Provide the [X, Y] coordinate of the cell's center where the given text is located.  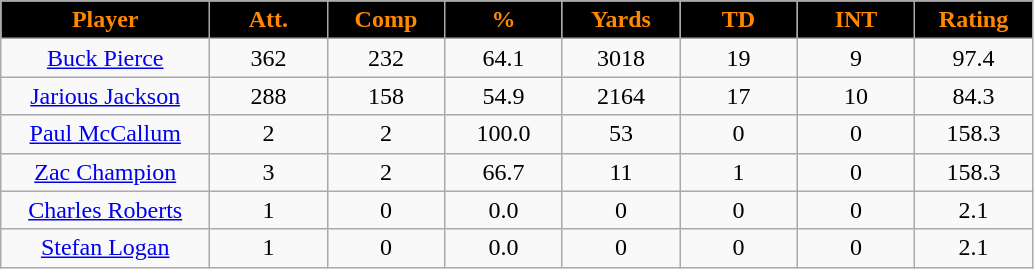
53 [621, 134]
TD [739, 20]
232 [386, 58]
54.9 [504, 96]
2164 [621, 96]
% [504, 20]
362 [269, 58]
Zac Champion [106, 172]
97.4 [974, 58]
64.1 [504, 58]
Paul McCallum [106, 134]
Yards [621, 20]
Jarious Jackson [106, 96]
3 [269, 172]
Buck Pierce [106, 58]
9 [856, 58]
Charles Roberts [106, 210]
Att. [269, 20]
84.3 [974, 96]
Comp [386, 20]
Player [106, 20]
3018 [621, 58]
Rating [974, 20]
11 [621, 172]
17 [739, 96]
Stefan Logan [106, 248]
INT [856, 20]
10 [856, 96]
66.7 [504, 172]
100.0 [504, 134]
288 [269, 96]
19 [739, 58]
158 [386, 96]
